Extract the [x, y] coordinate from the center of the cell holding the provided text.  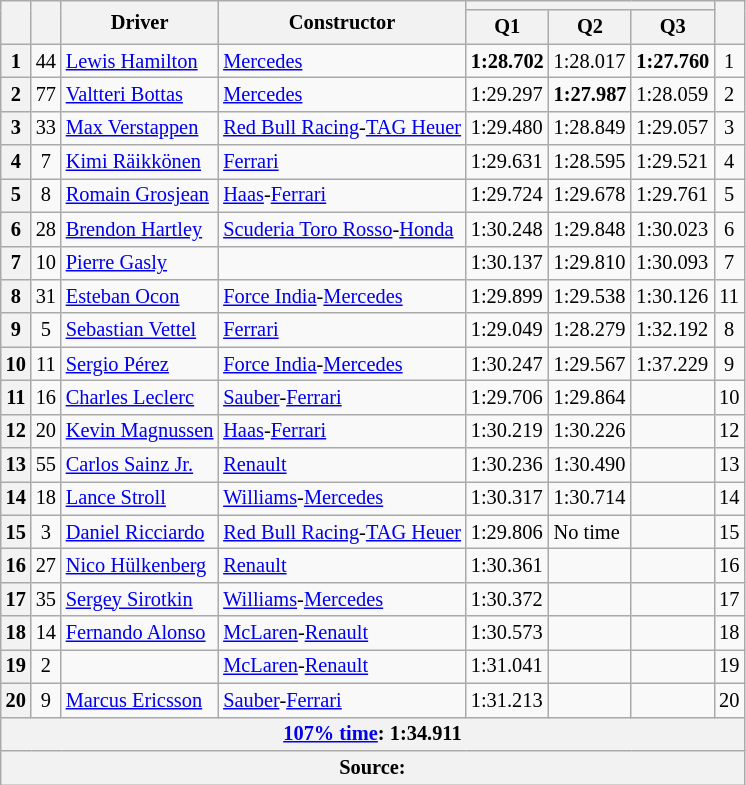
55 [46, 465]
Brendon Hartley [140, 229]
Daniel Ricciardo [140, 532]
Sebastian Vettel [140, 330]
1:30.236 [508, 465]
Romain Grosjean [140, 195]
1:30.317 [508, 498]
1:29.567 [590, 364]
1:37.229 [672, 364]
Valtteri Bottas [140, 94]
1:30.490 [590, 465]
1:28.279 [590, 330]
Source: [372, 767]
Scuderia Toro Rosso-Honda [342, 229]
Driver [140, 22]
1:29.848 [590, 229]
35 [46, 599]
1:31.041 [508, 666]
1:29.057 [672, 128]
27 [46, 565]
1:30.023 [672, 229]
Kevin Magnussen [140, 431]
Lance Stroll [140, 498]
1:28.595 [590, 162]
44 [46, 61]
1:30.714 [590, 498]
Sergio Pérez [140, 364]
1:30.226 [590, 431]
Q1 [508, 27]
1:32.192 [672, 330]
1:29.297 [508, 94]
Nico Hülkenberg [140, 565]
Constructor [342, 22]
1:28.059 [672, 94]
1:29.761 [672, 195]
1:27.760 [672, 61]
1:29.538 [590, 296]
1:30.219 [508, 431]
Pierre Gasly [140, 263]
1:29.480 [508, 128]
1:30.361 [508, 565]
1:27.987 [590, 94]
1:29.631 [508, 162]
1:30.248 [508, 229]
1:29.678 [590, 195]
Q2 [590, 27]
1:28.017 [590, 61]
1:29.521 [672, 162]
1:30.372 [508, 599]
1:30.137 [508, 263]
1:31.213 [508, 700]
1:30.126 [672, 296]
1:29.810 [590, 263]
Marcus Ericsson [140, 700]
1:29.864 [590, 397]
28 [46, 229]
107% time: 1:34.911 [372, 734]
Fernando Alonso [140, 633]
1:29.899 [508, 296]
31 [46, 296]
1:30.573 [508, 633]
77 [46, 94]
1:28.849 [590, 128]
1:29.724 [508, 195]
No time [590, 532]
1:30.247 [508, 364]
1:29.806 [508, 532]
Sergey Sirotkin [140, 599]
1:30.093 [672, 263]
Kimi Räikkönen [140, 162]
1:29.049 [508, 330]
Max Verstappen [140, 128]
Esteban Ocon [140, 296]
Lewis Hamilton [140, 61]
1:28.702 [508, 61]
1:29.706 [508, 397]
Q3 [672, 27]
Carlos Sainz Jr. [140, 465]
33 [46, 128]
Charles Leclerc [140, 397]
